Provide the [X, Y] coordinate of the cell's center where the given text is located.  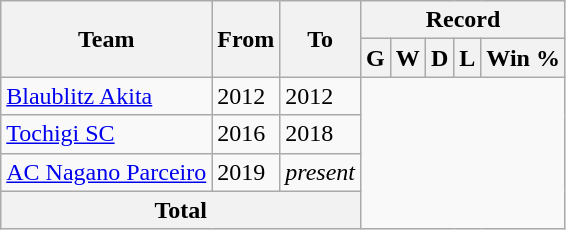
Record [464, 20]
W [408, 58]
AC Nagano Parceiro [106, 172]
Total [181, 210]
Tochigi SC [106, 134]
To [320, 39]
Win % [524, 58]
2016 [246, 134]
Team [106, 39]
G [376, 58]
2019 [246, 172]
2018 [320, 134]
Blaublitz Akita [106, 96]
L [468, 58]
present [320, 172]
From [246, 39]
D [439, 58]
